Extract the [X, Y] coordinate from the center of the cell holding the provided text.  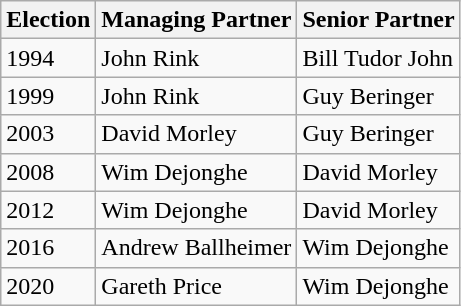
1999 [48, 96]
2012 [48, 210]
2003 [48, 134]
Election [48, 20]
Andrew Ballheimer [196, 248]
2016 [48, 248]
Managing Partner [196, 20]
2020 [48, 286]
Bill Tudor John [378, 58]
Gareth Price [196, 286]
Senior Partner [378, 20]
1994 [48, 58]
2008 [48, 172]
